Capture the cell that displays the provided text and extract its (x, y) central coordinate. 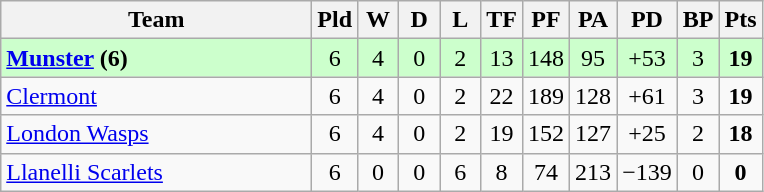
+61 (648, 96)
−139 (648, 172)
PF (546, 20)
Clermont (156, 96)
L (460, 20)
+53 (648, 58)
W (378, 20)
13 (502, 58)
95 (594, 58)
152 (546, 134)
127 (594, 134)
+25 (648, 134)
TF (502, 20)
Llanelli Scarlets (156, 172)
148 (546, 58)
Pld (335, 20)
BP (698, 20)
Pts (740, 20)
18 (740, 134)
213 (594, 172)
74 (546, 172)
Team (156, 20)
D (420, 20)
PA (594, 20)
128 (594, 96)
8 (502, 172)
London Wasps (156, 134)
Munster (6) (156, 58)
PD (648, 20)
22 (502, 96)
189 (546, 96)
